Output the [X, Y] coordinate of the center of the cell containing the given text.  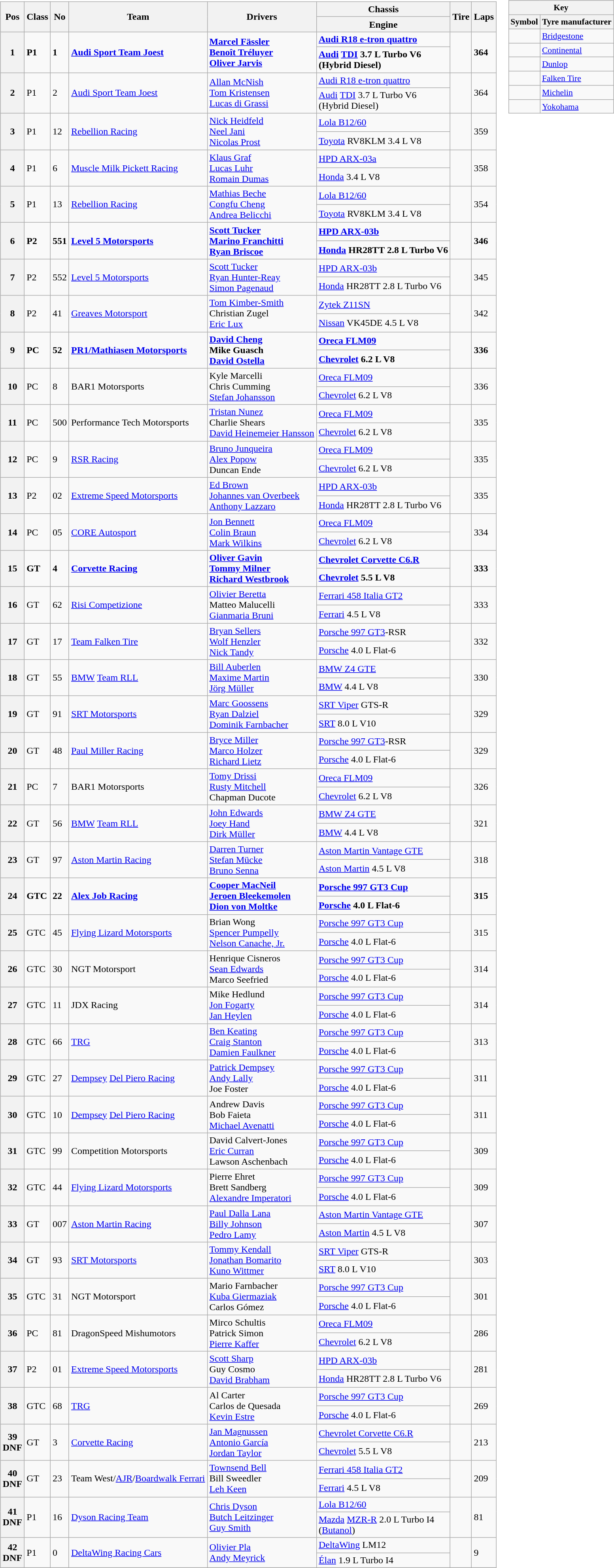
Competition Motorsports [138, 1151]
Al Carter Carlos de Quesada Kevin Estre [262, 1406]
DeltaWing LM12 [383, 1545]
213 [484, 1442]
551 [59, 241]
JDX Racing [138, 1005]
307 [484, 1224]
301 [484, 1297]
Kyle Marcelli Chris Cumming Stefan Johansson [262, 386]
Jon Bennett Colin Braun Mark Wilkins [262, 532]
Klaus Graf Lucas Luhr Romain Dumas [262, 168]
RSR Racing [138, 459]
318 [484, 860]
39DNF [12, 1442]
Team West/AJR/Boardwalk Ferrari [138, 1479]
36 [12, 1333]
Brian Wong Spencer Pumpelly Nelson Canache, Jr. [262, 932]
21 [12, 787]
40DNF [12, 1479]
Nissan VK45DE 4.5 L V8 [383, 323]
281 [484, 1369]
No [59, 17]
Patrick Dempsey Andy Lally Joe Foster [262, 1078]
Bryce Miller Marco Holzer Richard Lietz [262, 751]
Team Falken Tire [138, 641]
Mazda MZR-R 2.0 L Turbo I4(Butanol) [383, 1525]
Mario Farnbacher Kuba Giermaziak Carlos Gómez [262, 1297]
Ben Keating Craig Stanton Damien Faulkner [262, 1042]
97 [59, 860]
99 [59, 1151]
41 [59, 314]
Drivers [262, 17]
Oliver Gavin Tommy Milner Richard Westbrook [262, 568]
PR1/Mathiasen Motorsports [138, 350]
Ed Brown Johannes van Overbeek Anthony Lazzaro [262, 496]
25 [12, 932]
332 [484, 641]
Yokohama [577, 106]
34 [12, 1260]
Allan McNish Tom Kristensen Lucas di Grassi [262, 93]
286 [484, 1333]
Symbol [524, 22]
Élan 1.9 L Turbo I4 [383, 1560]
Bruno Junqueira Alex Popow Duncan Ende [262, 459]
DragonSpeed Mishumotors [138, 1333]
345 [484, 277]
02 [59, 496]
41DNF [12, 1517]
Bryan Sellers Wolf Henzler Nick Tandy [262, 641]
Alex Job Racing [138, 896]
01 [59, 1369]
Laps [484, 17]
20 [12, 751]
HPD ARX-03a [383, 159]
62 [59, 605]
David Calvert-Jones Eric Curran Lawson Aschenbach [262, 1151]
Tomy Drissi Rusty Mitchell Chapman Ducote [262, 787]
334 [484, 532]
326 [484, 787]
Darren Turner Stefan Mücke Bruno Senna [262, 860]
303 [484, 1260]
38 [12, 1406]
342 [484, 314]
Falken Tire [577, 78]
48 [59, 751]
Key [561, 8]
Bridgestone [577, 36]
Michelin [577, 93]
56 [59, 823]
Marc Goossens Ryan Dalziel Dominik Farnbacher [262, 714]
Dyson Racing Team [138, 1517]
37 [12, 1369]
DeltaWing Racing Cars [138, 1553]
Andrew Davis Bob Faieta Michael Avenatti [262, 1114]
346 [484, 241]
42DNF [12, 1553]
29 [12, 1078]
66 [59, 1042]
44 [59, 1187]
Muscle Milk Pickett Racing [138, 168]
321 [484, 823]
Mike Hedlund Jon Fogarty Jan Heylen [262, 1005]
Paul Miller Racing [138, 751]
Jan Magnussen Antonio García Jordan Taylor [262, 1442]
CORE Autosport [138, 532]
Pos [12, 17]
45 [59, 932]
269 [484, 1406]
5 [12, 204]
15 [12, 568]
David Cheng Mike Guasch David Ostella [262, 350]
32 [12, 1187]
Team [138, 17]
Scott Tucker Ryan Hunter-Reay Simon Pagenaud [262, 277]
Paul Dalla Lana Billy Johnson Pedro Lamy [262, 1224]
Tommy Kendall Jonathan Bomarito Kuno Wittmer [262, 1260]
Mathias Beche Congfu Cheng Andrea Belicchi [262, 204]
Tom Kimber-Smith Christian Zugel Eric Lux [262, 314]
330 [484, 678]
Bill Auberlen Maxime Martin Jörg Müller [262, 678]
93 [59, 1260]
68 [59, 1406]
Olivier Beretta Matteo Malucelli Gianmaria Bruni [262, 605]
14 [12, 532]
Townsend Bell Bill Sweedler Leh Keen [262, 1479]
552 [59, 277]
Scott Sharp Guy Cosmo David Brabham [262, 1369]
Henrique Cisneros Sean Edwards Marco Seefried [262, 969]
Tyre manufacturer [577, 22]
500 [59, 423]
358 [484, 168]
Tristan Nunez Charlie Shears David Heinemeier Hansson [262, 423]
18 [12, 678]
354 [484, 204]
Class [38, 17]
Chassis [383, 9]
05 [59, 532]
Greaves Motorsport [138, 314]
Mirco Schultis Patrick Simon Pierre Kaffer [262, 1333]
35 [12, 1297]
Zytek Z11SN [383, 305]
33 [12, 1224]
Risi Competizione [138, 605]
007 [59, 1224]
313 [484, 1042]
Dunlop [577, 64]
19 [12, 714]
Performance Tech Motorsports [138, 423]
0 [59, 1553]
55 [59, 678]
26 [12, 969]
John Edwards Joey Hand Dirk Müller [262, 823]
Honda 3.4 L V8 [383, 177]
Olivier Pla Andy Meyrick [262, 1553]
Engine [383, 24]
209 [484, 1479]
24 [12, 896]
Pierre Ehret Brett Sandberg Alexandre Imperatori [262, 1187]
Tire [461, 17]
Cooper MacNeil Jeroen Bleekemolen Dion von Moltke [262, 896]
Nick Heidfeld Neel Jani Nicolas Prost [262, 132]
Continental [577, 50]
28 [12, 1042]
359 [484, 132]
52 [59, 350]
Chris Dyson Butch Leitzinger Guy Smith [262, 1517]
Scott Tucker Marino Franchitti Ryan Briscoe [262, 241]
91 [59, 714]
Marcel Fässler Benoît Tréluyer Oliver Jarvis [262, 52]
